Detect which cell encompasses the target text, then output its [x, y] center coordinate. 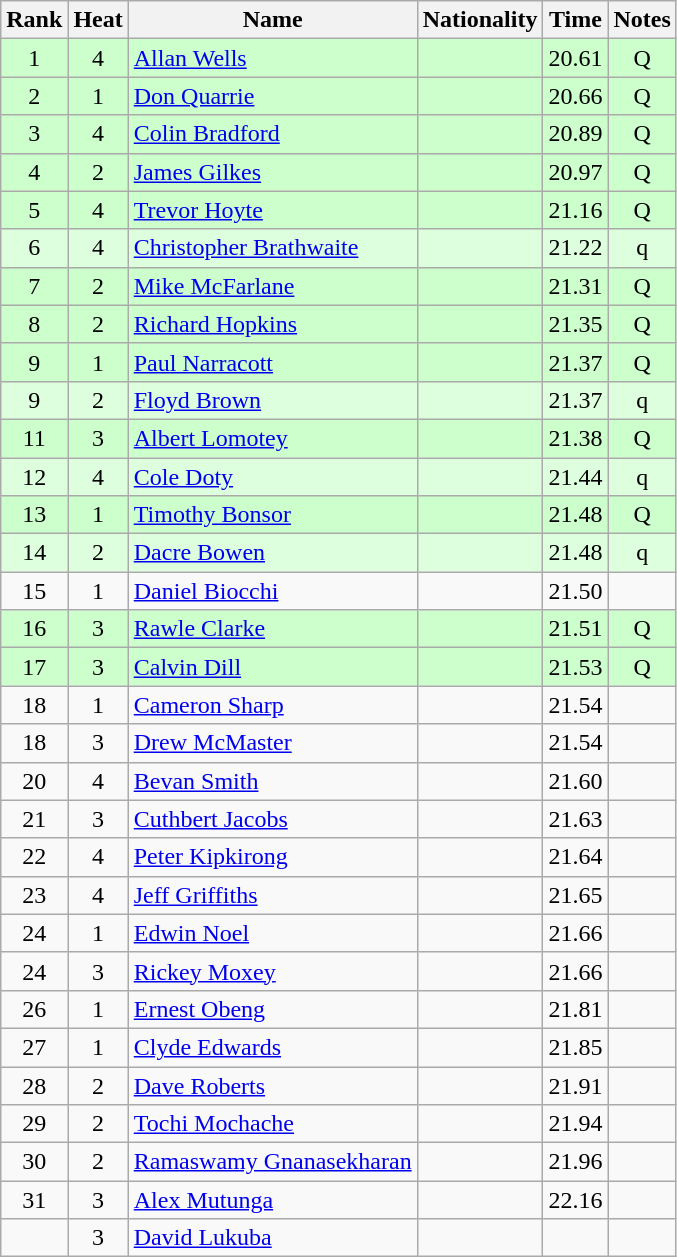
28 [34, 1085]
Bevan Smith [272, 781]
Timothy Bonsor [272, 515]
Rawle Clarke [272, 629]
Heat [98, 20]
21.16 [576, 210]
20.89 [576, 134]
Trevor Hoyte [272, 210]
Christopher Brathwaite [272, 248]
Daniel Biocchi [272, 591]
Dacre Bowen [272, 553]
8 [34, 324]
21.60 [576, 781]
James Gilkes [272, 172]
29 [34, 1124]
Peter Kipkirong [272, 857]
Paul Narracott [272, 362]
21.91 [576, 1085]
21.22 [576, 248]
15 [34, 591]
Cole Doty [272, 477]
Cuthbert Jacobs [272, 819]
Jeff Griffiths [272, 895]
14 [34, 553]
12 [34, 477]
Notes [642, 20]
Clyde Edwards [272, 1047]
21.53 [576, 667]
Time [576, 20]
21.64 [576, 857]
Ernest Obeng [272, 1009]
Rank [34, 20]
21.85 [576, 1047]
Richard Hopkins [272, 324]
11 [34, 438]
Ramaswamy Gnanasekharan [272, 1162]
Cameron Sharp [272, 705]
21.81 [576, 1009]
Drew McMaster [272, 743]
21.50 [576, 591]
Colin Bradford [272, 134]
21.63 [576, 819]
21.51 [576, 629]
22.16 [576, 1200]
Tochi Mochache [272, 1124]
20.97 [576, 172]
21.65 [576, 895]
26 [34, 1009]
21.31 [576, 286]
21 [34, 819]
20 [34, 781]
Name [272, 20]
Albert Lomotey [272, 438]
David Lukuba [272, 1238]
22 [34, 857]
30 [34, 1162]
21.44 [576, 477]
5 [34, 210]
Nationality [480, 20]
27 [34, 1047]
Alex Mutunga [272, 1200]
17 [34, 667]
21.94 [576, 1124]
Calvin Dill [272, 667]
31 [34, 1200]
Allan Wells [272, 58]
7 [34, 286]
21.96 [576, 1162]
21.35 [576, 324]
Edwin Noel [272, 933]
21.38 [576, 438]
16 [34, 629]
6 [34, 248]
13 [34, 515]
Mike McFarlane [272, 286]
23 [34, 895]
Floyd Brown [272, 400]
20.66 [576, 96]
Don Quarrie [272, 96]
Rickey Moxey [272, 971]
Dave Roberts [272, 1085]
20.61 [576, 58]
